Provide the (X, Y) coordinate of the cell's center where the given text is located.  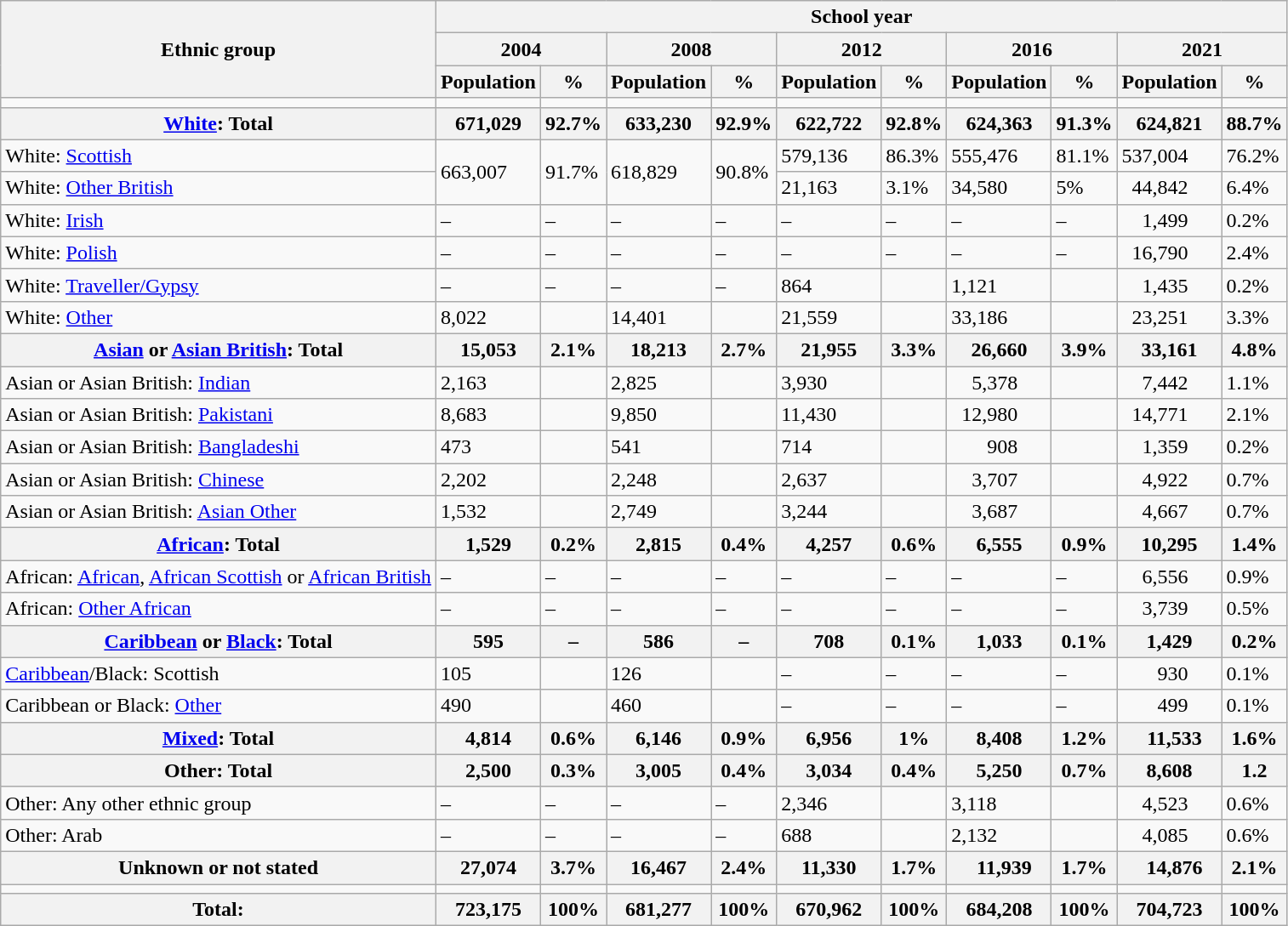
15,053 (488, 349)
4,922 (1169, 480)
21,955 (829, 349)
6,146 (658, 738)
16,467 (658, 867)
0.5% (1254, 609)
1.6% (1254, 738)
7,442 (1169, 382)
School year (861, 17)
3,005 (658, 770)
White: Total (219, 123)
1,499 (1169, 220)
555,476 (999, 156)
Asian or Asian British: Chinese (219, 480)
3,707 (999, 480)
499 (1169, 706)
Asian or Asian British: Total (219, 349)
4,085 (1169, 835)
1,435 (1169, 285)
27,074 (488, 867)
864 (829, 285)
624,821 (1169, 123)
1,529 (488, 544)
2016 (1032, 49)
Unknown or not stated (219, 867)
90.8% (744, 172)
2,825 (658, 382)
1.4% (1254, 544)
2012 (862, 49)
3,687 (999, 512)
Asian or Asian British: Asian Other (219, 512)
633,230 (658, 123)
460 (658, 706)
26,660 (999, 349)
Other: Total (219, 770)
21,559 (829, 317)
4,523 (1169, 803)
4,667 (1169, 512)
23,251 (1169, 317)
618,829 (658, 172)
3.9% (1084, 349)
12,980 (999, 415)
92.7% (573, 123)
76.2% (1254, 156)
930 (1169, 673)
Other: Any other ethnic group (219, 803)
704,723 (1169, 910)
688 (829, 835)
4,257 (829, 544)
5,250 (999, 770)
3.1% (914, 188)
6.4% (1254, 188)
11,330 (829, 867)
African: African, African Scottish or African British (219, 577)
91.7% (573, 172)
Total: (219, 910)
1,359 (1169, 447)
Asian or Asian British: Pakistani (219, 415)
126 (658, 673)
595 (488, 641)
714 (829, 447)
14,876 (1169, 867)
6,555 (999, 544)
8,683 (488, 415)
Asian or Asian British: Bangladeshi (219, 447)
681,277 (658, 910)
White: Traveller/Gypsy (219, 285)
473 (488, 447)
33,161 (1169, 349)
92.9% (744, 123)
Other: Arab (219, 835)
11,533 (1169, 738)
579,136 (829, 156)
11,939 (999, 867)
34,580 (999, 188)
1,033 (999, 641)
723,175 (488, 910)
10,295 (1169, 544)
3,034 (829, 770)
2008 (692, 49)
3,244 (829, 512)
Caribbean or Black: Other (219, 706)
White: Polish (219, 253)
1% (914, 738)
44,842 (1169, 188)
1.2% (1084, 738)
537,004 (1169, 156)
African: Total (219, 544)
18,213 (658, 349)
16,790 (1169, 253)
1.2 (1254, 770)
33,186 (999, 317)
2,500 (488, 770)
Caribbean/Black: Scottish (219, 673)
490 (488, 706)
4,814 (488, 738)
8,408 (999, 738)
African: Other African (219, 609)
622,722 (829, 123)
670,962 (829, 910)
14,771 (1169, 415)
2,163 (488, 382)
2004 (521, 49)
6,956 (829, 738)
1.1% (1254, 382)
708 (829, 641)
105 (488, 673)
White: Other (219, 317)
684,208 (999, 910)
21,163 (829, 188)
White: Irish (219, 220)
2,132 (999, 835)
586 (658, 641)
2.7% (744, 349)
Mixed: Total (219, 738)
92.8% (914, 123)
91.3% (1084, 123)
1,532 (488, 512)
1,121 (999, 285)
2021 (1202, 49)
2,346 (829, 803)
541 (658, 447)
3,118 (999, 803)
4.8% (1254, 349)
2,749 (658, 512)
3,930 (829, 382)
8,022 (488, 317)
Asian or Asian British: Indian (219, 382)
2,637 (829, 480)
White: Scottish (219, 156)
8,608 (1169, 770)
671,029 (488, 123)
3.7% (573, 867)
5,378 (999, 382)
1,429 (1169, 641)
Ethnic group (219, 49)
908 (999, 447)
2,248 (658, 480)
624,363 (999, 123)
14,401 (658, 317)
Caribbean or Black: Total (219, 641)
11,430 (829, 415)
88.7% (1254, 123)
White: Other British (219, 188)
0.3% (573, 770)
6,556 (1169, 577)
2,815 (658, 544)
86.3% (914, 156)
5% (1084, 188)
9,850 (658, 415)
81.1% (1084, 156)
663,007 (488, 172)
3,739 (1169, 609)
2,202 (488, 480)
